Capture the cell that displays the provided text and extract its (x, y) central coordinate. 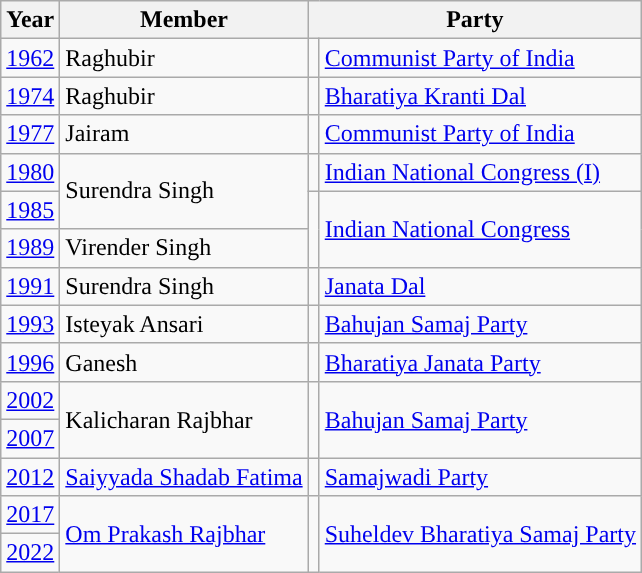
Year (30, 20)
Jairam (184, 134)
Bharatiya Janata Party (480, 362)
2017 (30, 515)
1977 (30, 134)
1989 (30, 248)
Janata Dal (480, 286)
1993 (30, 324)
Bharatiya Kranti Dal (480, 96)
1974 (30, 96)
Om Prakash Rajbhar (184, 534)
1996 (30, 362)
Member (184, 20)
1985 (30, 210)
Ganesh (184, 362)
Isteyak Ansari (184, 324)
Suheldev Bharatiya Samaj Party (480, 534)
1991 (30, 286)
2002 (30, 400)
Kalicharan Rajbhar (184, 419)
2022 (30, 553)
Indian National Congress (480, 229)
Party (474, 20)
1962 (30, 58)
2012 (30, 477)
1980 (30, 172)
Virender Singh (184, 248)
Samajwadi Party (480, 477)
Indian National Congress (I) (480, 172)
Saiyyada Shadab Fatima (184, 477)
2007 (30, 438)
